Output the (X, Y) coordinate of the center of the cell containing the given text.  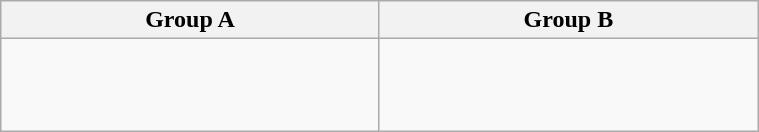
Group A (190, 20)
Group B (568, 20)
